Provide the [X, Y] coordinate of the cell's center where the given text is located.  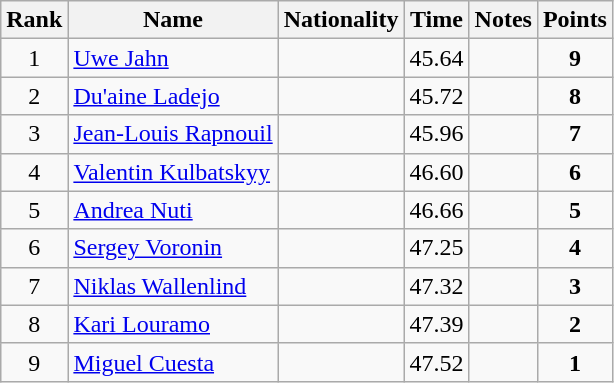
46.66 [436, 210]
Name [173, 20]
47.25 [436, 248]
47.39 [436, 324]
Rank [34, 20]
Notes [503, 20]
Niklas Wallenlind [173, 286]
Jean-Louis Rapnouil [173, 134]
Kari Louramo [173, 324]
47.32 [436, 286]
Points [574, 20]
Sergey Voronin [173, 248]
46.60 [436, 172]
47.52 [436, 362]
Time [436, 20]
45.72 [436, 96]
Andrea Nuti [173, 210]
45.96 [436, 134]
45.64 [436, 58]
Du'aine Ladejo [173, 96]
Valentin Kulbatskyy [173, 172]
Miguel Cuesta [173, 362]
Nationality [341, 20]
Uwe Jahn [173, 58]
